Find where the given text appears and provide that cell's center as (x, y) coordinate. 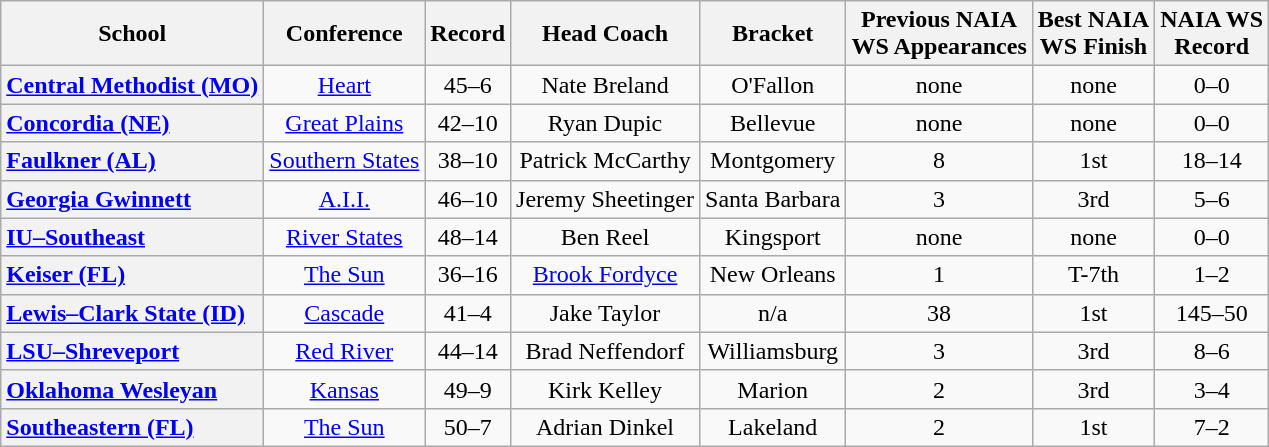
NAIA WSRecord (1212, 34)
Kirk Kelley (606, 389)
1 (939, 275)
41–4 (468, 313)
O'Fallon (773, 85)
Montgomery (773, 161)
River States (344, 237)
Brook Fordyce (606, 275)
n/a (773, 313)
Georgia Gwinnett (132, 199)
42–10 (468, 123)
Santa Barbara (773, 199)
49–9 (468, 389)
145–50 (1212, 313)
Previous NAIAWS Appearances (939, 34)
Oklahoma Wesleyan (132, 389)
Cascade (344, 313)
5–6 (1212, 199)
Kansas (344, 389)
Heart (344, 85)
Record (468, 34)
Faulkner (AL) (132, 161)
Bellevue (773, 123)
Keiser (FL) (132, 275)
Head Coach (606, 34)
Ben Reel (606, 237)
18–14 (1212, 161)
T-7th (1093, 275)
Southern States (344, 161)
Southeastern (FL) (132, 427)
LSU–Shreveport (132, 351)
45–6 (468, 85)
Ryan Dupic (606, 123)
Williamsburg (773, 351)
Lewis–Clark State (ID) (132, 313)
Brad Neffendorf (606, 351)
Jeremy Sheetinger (606, 199)
3–4 (1212, 389)
Kingsport (773, 237)
Concordia (NE) (132, 123)
38–10 (468, 161)
A.I.I. (344, 199)
Patrick McCarthy (606, 161)
Adrian Dinkel (606, 427)
Marion (773, 389)
Conference (344, 34)
44–14 (468, 351)
38 (939, 313)
8 (939, 161)
46–10 (468, 199)
1–2 (1212, 275)
48–14 (468, 237)
36–16 (468, 275)
Bracket (773, 34)
Red River (344, 351)
Great Plains (344, 123)
IU–Southeast (132, 237)
Jake Taylor (606, 313)
50–7 (468, 427)
Nate Breland (606, 85)
Central Methodist (MO) (132, 85)
School (132, 34)
8–6 (1212, 351)
Lakeland (773, 427)
Best NAIAWS Finish (1093, 34)
7–2 (1212, 427)
New Orleans (773, 275)
